Determine the (x, y) coordinate at the center of the cell enclosing the given text.  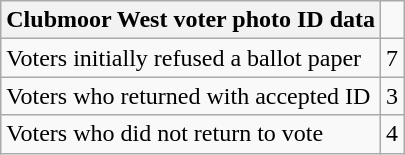
Clubmoor West voter photo ID data (191, 20)
7 (392, 58)
4 (392, 134)
Voters who returned with accepted ID (191, 96)
Voters who did not return to vote (191, 134)
3 (392, 96)
Voters initially refused a ballot paper (191, 58)
